Search for the cell housing the specified text and yield its (x, y) center coordinate. 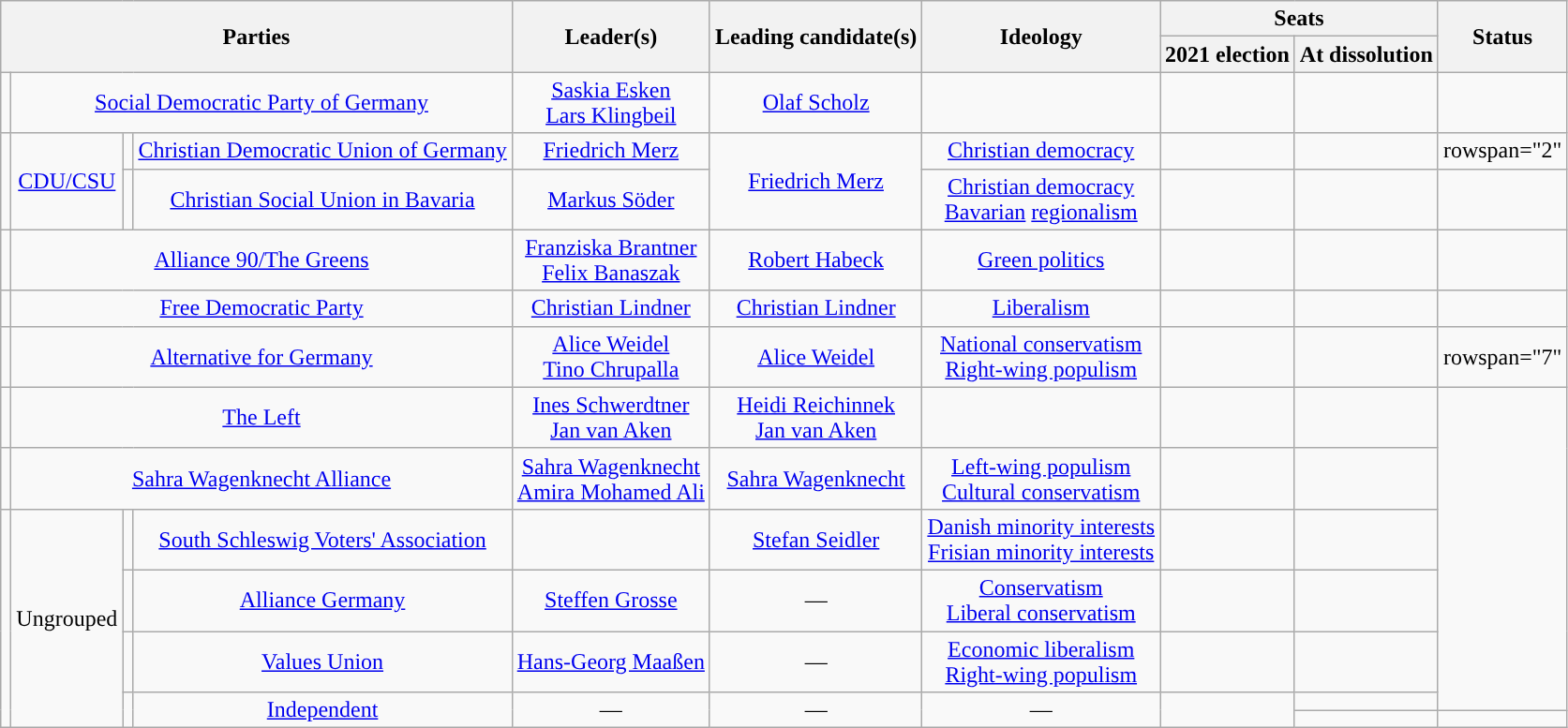
Sahra Wagenknecht (815, 478)
Alternative for Germany (261, 356)
Alice WeidelTino Chrupalla (611, 356)
Green politics (1041, 260)
South Schleswig Voters' Association (322, 540)
Alliance Germany (322, 600)
Saskia EskenLars Klingbeil (611, 103)
Markus Söder (611, 199)
Left-wing populismCultural conservatism (1041, 478)
Danish minority interestsFrisian minority interests (1041, 540)
Independent (322, 710)
Values Union (322, 661)
Steffen Grosse (611, 600)
Ines SchwerdtnerJan van Aken (611, 418)
Christian Social Union in Bavaria (322, 199)
National conservatismRight-wing populism (1041, 356)
Ideology (1041, 37)
Liberalism (1041, 308)
Leading candidate(s) (815, 37)
Christian Democratic Union of Germany (322, 151)
Christian democracy (1041, 151)
Alliance 90/The Greens (261, 260)
Robert Habeck (815, 260)
Conservatism Liberal conservatism (1041, 600)
Stefan Seidler (815, 540)
Free Democratic Party (261, 308)
At dissolution (1366, 54)
Leader(s) (611, 37)
Olaf Scholz (815, 103)
Status (1502, 37)
Christian democracyBavarian regionalism (1041, 199)
Franziska BrantnerFelix Banaszak (611, 260)
Social Democratic Party of Germany (261, 103)
Parties (257, 37)
Economic liberalismRight-wing populism (1041, 661)
Hans-Georg Maaßen (611, 661)
Sahra Wagenknecht Alliance (261, 478)
Heidi ReichinnekJan van Aken (815, 418)
Sahra WagenknechtAmira Mohamed Ali (611, 478)
rowspan="2" (1502, 151)
The Left (261, 418)
rowspan="7" (1502, 356)
CDU/CSU (67, 182)
Alice Weidel (815, 356)
Ungrouped (67, 618)
Seats (1299, 19)
2021 election (1228, 54)
